Determine the [X, Y] coordinate at the center of the cell enclosing the given text.  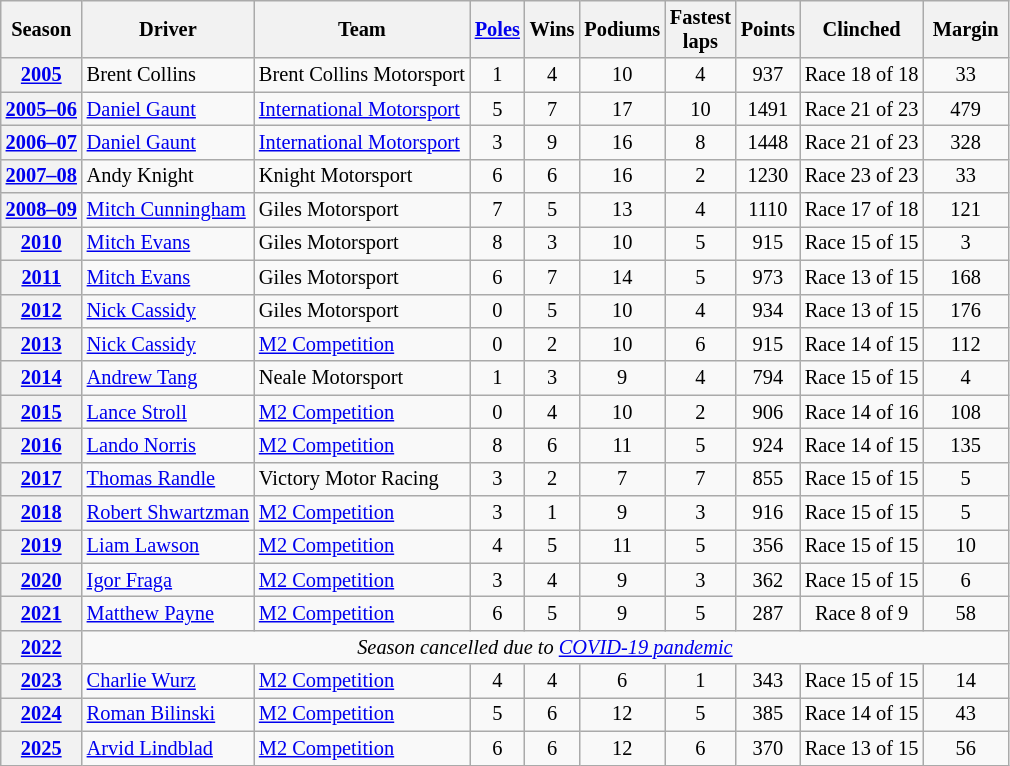
Clinched [862, 29]
17 [622, 109]
121 [966, 210]
176 [966, 311]
Arvid Lindblad [168, 748]
385 [768, 714]
Victory Motor Racing [362, 479]
Wins [552, 29]
Race 14 of 16 [862, 412]
2022 [42, 647]
Poles [498, 29]
2024 [42, 714]
2006–07 [42, 142]
Knight Motorsport [362, 176]
2025 [42, 748]
1230 [768, 176]
Liam Lawson [168, 546]
2017 [42, 479]
2016 [42, 445]
56 [966, 748]
855 [768, 479]
794 [768, 378]
2012 [42, 311]
Roman Bilinski [168, 714]
Thomas Randle [168, 479]
1448 [768, 142]
Robert Shwartzman [168, 513]
916 [768, 513]
Charlie Wurz [168, 681]
Neale Motorsport [362, 378]
Igor Fraga [168, 580]
2020 [42, 580]
343 [768, 681]
Team [362, 29]
356 [768, 546]
Brent Collins Motorsport [362, 75]
2023 [42, 681]
328 [966, 142]
168 [966, 277]
Season [42, 29]
Points [768, 29]
924 [768, 445]
112 [966, 344]
Andrew Tang [168, 378]
Race 8 of 9 [862, 613]
370 [768, 748]
2010 [42, 243]
2013 [42, 344]
2005–06 [42, 109]
Andy Knight [168, 176]
Race 23 of 23 [862, 176]
2021 [42, 613]
13 [622, 210]
Matthew Payne [168, 613]
Podiums [622, 29]
Season cancelled due to COVID-19 pandemic [545, 647]
58 [966, 613]
2008–09 [42, 210]
934 [768, 311]
Brent Collins [168, 75]
2019 [42, 546]
43 [966, 714]
Race 18 of 18 [862, 75]
135 [966, 445]
973 [768, 277]
108 [966, 412]
287 [768, 613]
Lando Norris [168, 445]
1491 [768, 109]
2011 [42, 277]
Margin [966, 29]
2005 [42, 75]
906 [768, 412]
479 [966, 109]
Lance Stroll [168, 412]
1110 [768, 210]
2007–08 [42, 176]
Driver [168, 29]
Race 17 of 18 [862, 210]
Fastest laps [700, 29]
2015 [42, 412]
362 [768, 580]
2014 [42, 378]
Mitch Cunningham [168, 210]
937 [768, 75]
2018 [42, 513]
